Return [x, y] of the center of cell containing provided text 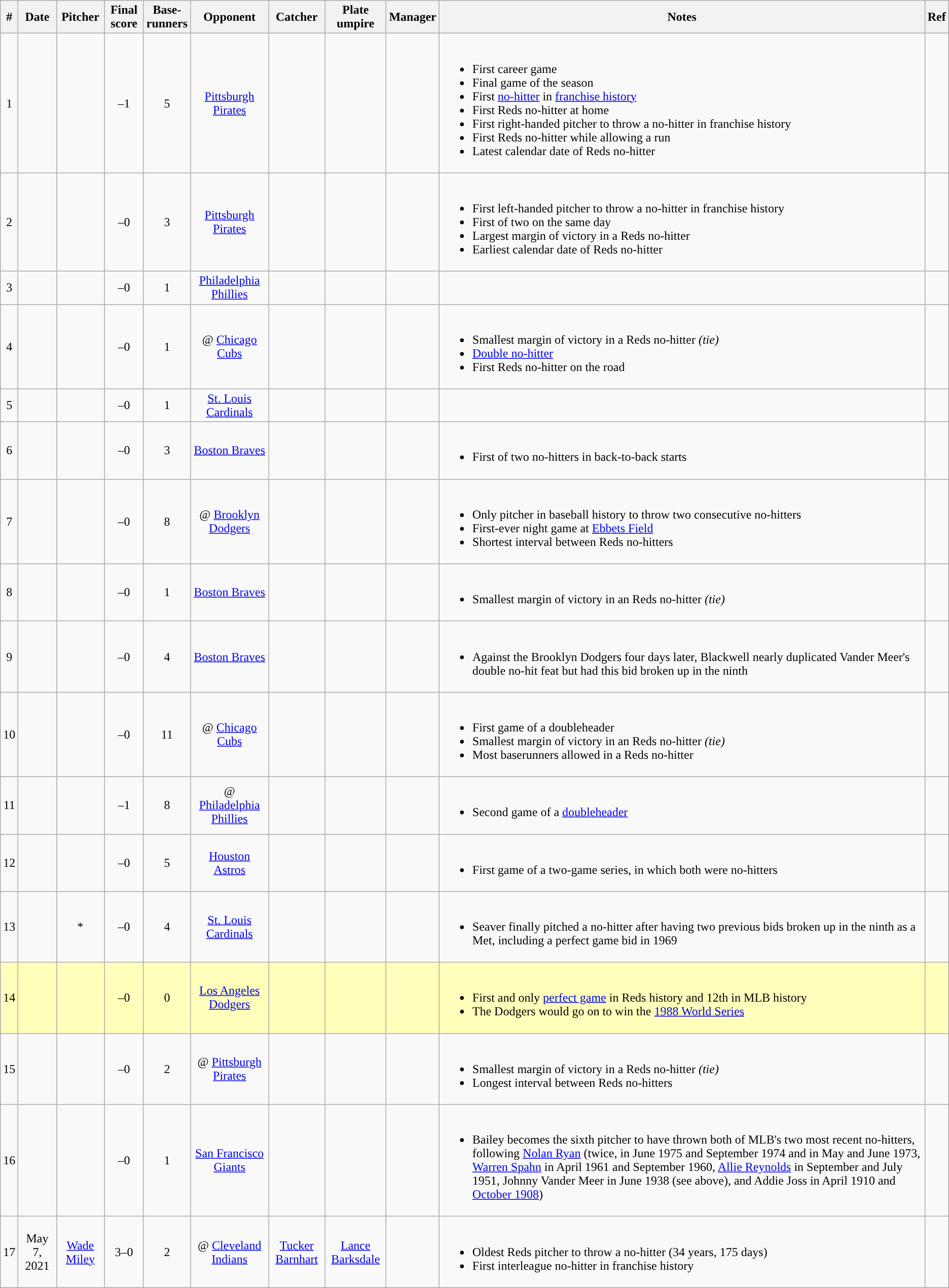
Ref [937, 17]
Opponent [230, 17]
Notes [682, 17]
Plate umpire [356, 17]
Date [38, 17]
Pitcher [80, 17]
@ Brooklyn Dodgers [230, 521]
Houston Astros [230, 863]
Wade Miley [80, 1252]
Oldest Reds pitcher to throw a no-hitter (34 years, 175 days)First interleague no-hitter in franchise history [682, 1252]
7 [9, 521]
Only pitcher in baseball history to throw two consecutive no-hittersFirst-ever night game at Ebbets FieldShortest interval between Reds no-hitters [682, 521]
San Francisco Giants [230, 1161]
10 [9, 734]
@ Pittsburgh Pirates [230, 1069]
3–0 [124, 1252]
Smallest margin of victory in a Reds no-hitter (tie)Longest interval between Reds no-hitters [682, 1069]
Catcher [297, 17]
First of two no-hitters in back-to-back starts [682, 450]
17 [9, 1252]
@ Philadelphia Phillies [230, 805]
14 [9, 998]
6 [9, 450]
First and only perfect game in Reds history and 12th in MLB historyThe Dodgers would go on to win the 1988 World Series [682, 998]
Against the Brooklyn Dodgers four days later, Blackwell nearly duplicated Vander Meer's double no-hit feat but had this bid broken up in the ninth [682, 656]
Philadelphia Phillies [230, 288]
0 [167, 998]
13 [9, 927]
First game of a doubleheaderSmallest margin of victory in an Reds no-hitter (tie)Most baserunners allowed in a Reds no-hitter [682, 734]
Lance Barksdale [356, 1252]
16 [9, 1161]
Final score [124, 17]
First game of a two-game series, in which both were no-hitters [682, 863]
15 [9, 1069]
Los Angeles Dodgers [230, 998]
Manager [413, 17]
Tucker Barnhart [297, 1252]
Smallest margin of victory in an Reds no-hitter (tie) [682, 592]
May 7, 2021 [38, 1252]
Seaver finally pitched a no-hitter after having two previous bids broken up in the ninth as a Met, including a perfect game bid in 1969 [682, 927]
12 [9, 863]
Smallest margin of victory in a Reds no-hitter (tie)Double no-hitterFirst Reds no-hitter on the road [682, 347]
Second game of a doubleheader [682, 805]
Base-runners [167, 17]
* [80, 927]
9 [9, 656]
# [9, 17]
@ Cleveland Indians [230, 1252]
